Scan for the cell matching the given text and deliver its [X, Y] coordinate at center. 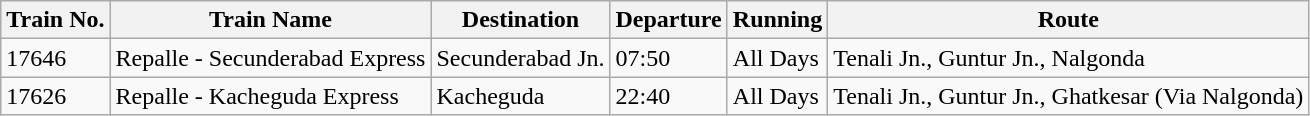
Route [1068, 20]
22:40 [668, 96]
17646 [56, 58]
Secunderabad Jn. [520, 58]
07:50 [668, 58]
Destination [520, 20]
Kacheguda [520, 96]
Train Name [270, 20]
Tenali Jn., Guntur Jn., Ghatkesar (Via Nalgonda) [1068, 96]
Tenali Jn., Guntur Jn., Nalgonda [1068, 58]
Running [777, 20]
Repalle - Kacheguda Express [270, 96]
Departure [668, 20]
Train No. [56, 20]
17626 [56, 96]
Repalle - Secunderabad Express [270, 58]
